From the cell containing the given text, extract its center point as (X, Y) coordinate. 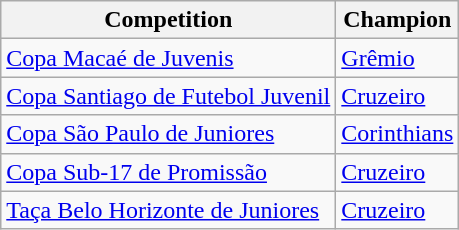
Corinthians (398, 134)
Competition (168, 20)
Copa Macaé de Juvenis (168, 58)
Copa Santiago de Futebol Juvenil (168, 96)
Taça Belo Horizonte de Juniores (168, 210)
Copa Sub-17 de Promissão (168, 172)
Copa São Paulo de Juniores (168, 134)
Champion (398, 20)
Grêmio (398, 58)
